Return [x, y] of the center of cell containing provided text 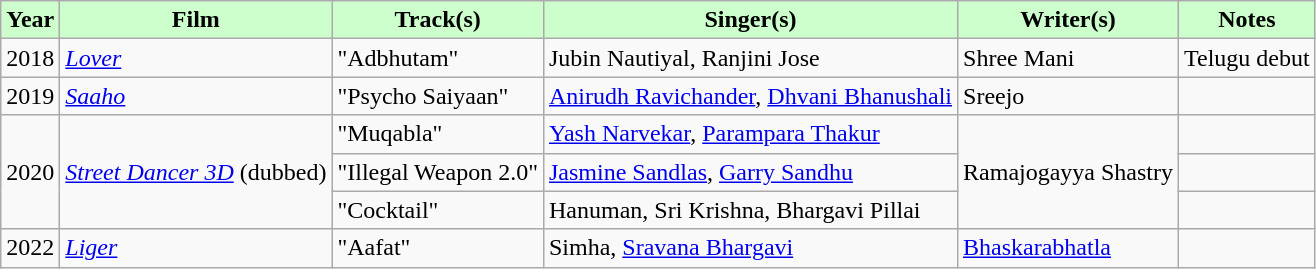
Simha, Sravana Bhargavi [750, 248]
"Muqabla" [438, 134]
Track(s) [438, 20]
2022 [30, 248]
Telugu debut [1248, 58]
Lover [196, 58]
Jubin Nautiyal, Ranjini Jose [750, 58]
Saaho [196, 96]
Anirudh Ravichander, Dhvani Bhanushali [750, 96]
Singer(s) [750, 20]
Shree Mani [1068, 58]
2020 [30, 172]
"Aafat" [438, 248]
"Psycho Saiyaan" [438, 96]
"Illegal Weapon 2.0" [438, 172]
Hanuman, Sri Krishna, Bhargavi Pillai [750, 210]
Liger [196, 248]
Yash Narvekar, Parampara Thakur [750, 134]
2019 [30, 96]
Writer(s) [1068, 20]
"Cocktail" [438, 210]
Street Dancer 3D (dubbed) [196, 172]
Sreejo [1068, 96]
"Adbhutam" [438, 58]
Year [30, 20]
2018 [30, 58]
Jasmine Sandlas, Garry Sandhu [750, 172]
Bhaskarabhatla [1068, 248]
Film [196, 20]
Ramajogayya Shastry [1068, 172]
Notes [1248, 20]
